Output the [x, y] coordinate of the center of the cell containing the given text.  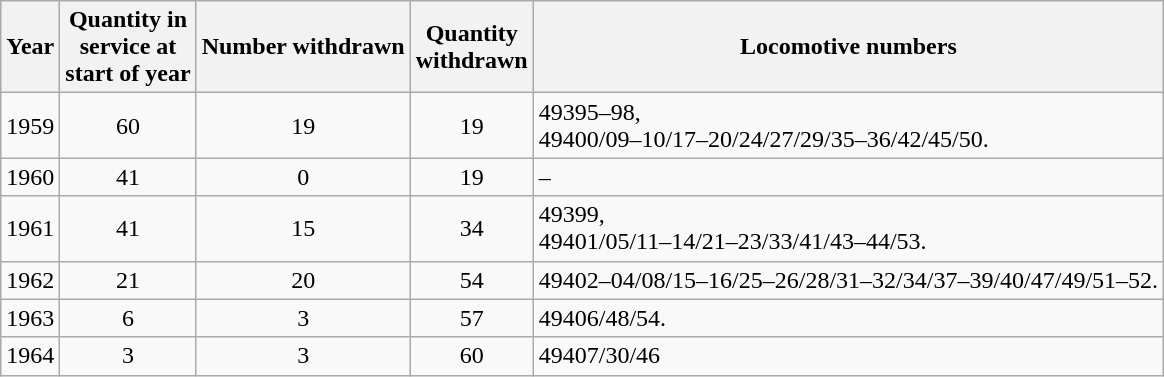
1964 [30, 356]
49406/48/54. [848, 318]
20 [303, 280]
1963 [30, 318]
Quantitywithdrawn [472, 47]
49395–98,49400/09–10/17–20/24/27/29/35–36/42/45/50. [848, 126]
– [848, 177]
Year [30, 47]
Number withdrawn [303, 47]
Locomotive numbers [848, 47]
49402–04/08/15–16/25–26/28/31–32/34/37–39/40/47/49/51–52. [848, 280]
1961 [30, 228]
34 [472, 228]
15 [303, 228]
21 [128, 280]
1960 [30, 177]
0 [303, 177]
1959 [30, 126]
49399,49401/05/11–14/21–23/33/41/43–44/53. [848, 228]
Quantity inservice atstart of year [128, 47]
1962 [30, 280]
6 [128, 318]
54 [472, 280]
49407/30/46 [848, 356]
57 [472, 318]
